Extract the [X, Y] coordinate from the center of the cell holding the provided text.  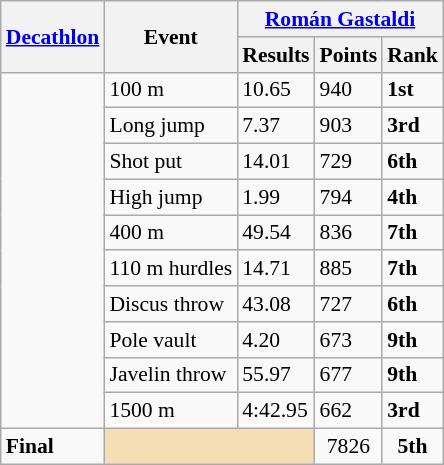
1500 m [170, 411]
110 m hurdles [170, 269]
10.65 [276, 90]
940 [349, 90]
Long jump [170, 126]
7.37 [276, 126]
673 [349, 340]
7826 [349, 447]
Points [349, 55]
903 [349, 126]
43.08 [276, 304]
1st [412, 90]
400 m [170, 233]
5th [412, 447]
Final [53, 447]
729 [349, 162]
14.71 [276, 269]
49.54 [276, 233]
1.99 [276, 197]
Results [276, 55]
4th [412, 197]
Event [170, 36]
14.01 [276, 162]
100 m [170, 90]
Discus throw [170, 304]
794 [349, 197]
727 [349, 304]
High jump [170, 197]
662 [349, 411]
677 [349, 375]
Pole vault [170, 340]
Javelin throw [170, 375]
Decathlon [53, 36]
Shot put [170, 162]
4:42.95 [276, 411]
Rank [412, 55]
55.97 [276, 375]
885 [349, 269]
Román Gastaldi [340, 19]
836 [349, 233]
4.20 [276, 340]
